Scan for the cell matching the given text and deliver its (X, Y) coordinate at center. 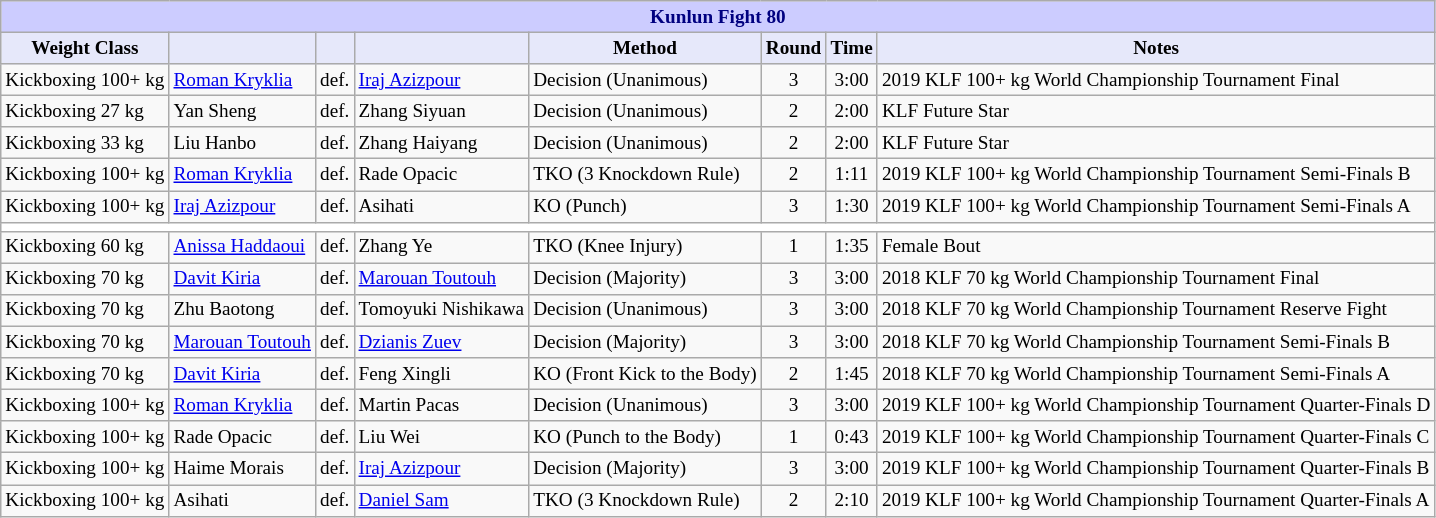
Time (852, 48)
2018 KLF 70 kg World Championship Tournament Semi-Finals A (1156, 374)
Daniel Sam (442, 500)
Kunlun Fight 80 (718, 17)
Anissa Haddaoui (242, 247)
1:35 (852, 247)
2018 KLF 70 kg World Championship Tournament Final (1156, 279)
Weight Class (85, 48)
2019 KLF 100+ kg World Championship Tournament Quarter-Finals D (1156, 405)
Zhang Haiyang (442, 143)
Round (794, 48)
Liu Hanbo (242, 143)
2018 KLF 70 kg World Championship Tournament Semi-Finals B (1156, 342)
Kickboxing 33 kg (85, 143)
Feng Xingli (442, 374)
TKO (Knee Injury) (646, 247)
Martin Pacas (442, 405)
Dzianis Zuev (442, 342)
2019 KLF 100+ kg World Championship Tournament Quarter-Finals A (1156, 500)
2019 KLF 100+ kg World Championship Tournament Final (1156, 80)
1:45 (852, 374)
2:10 (852, 500)
Yan Sheng (242, 111)
Zhang Siyuan (442, 111)
2019 KLF 100+ kg World Championship Tournament Semi-Finals B (1156, 175)
0:43 (852, 437)
Female Bout (1156, 247)
2019 KLF 100+ kg World Championship Tournament Quarter-Finals C (1156, 437)
Zhu Baotong (242, 310)
2019 KLF 100+ kg World Championship Tournament Semi-Finals A (1156, 206)
KO (Punch) (646, 206)
2019 KLF 100+ kg World Championship Tournament Quarter-Finals B (1156, 469)
Method (646, 48)
Haime Morais (242, 469)
KO (Front Kick to the Body) (646, 374)
Kickboxing 27 kg (85, 111)
KO (Punch to the Body) (646, 437)
Tomoyuki Nishikawa (442, 310)
1:11 (852, 175)
Kickboxing 60 kg (85, 247)
2018 KLF 70 kg World Championship Tournament Reserve Fight (1156, 310)
Zhang Ye (442, 247)
Liu Wei (442, 437)
1:30 (852, 206)
Notes (1156, 48)
